Extract the [x, y] coordinate from the center of the cell holding the provided text.  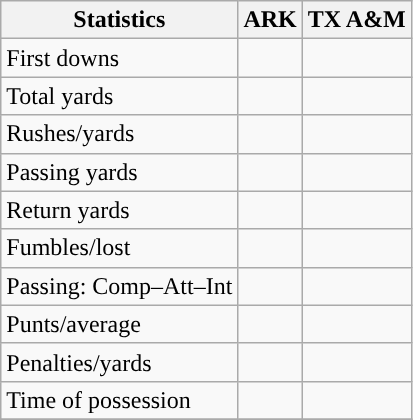
Total yards [120, 96]
Penalties/yards [120, 362]
Passing: Comp–Att–Int [120, 286]
Fumbles/lost [120, 248]
ARK [270, 20]
Return yards [120, 210]
TX A&M [356, 20]
Time of possession [120, 400]
Punts/average [120, 324]
Statistics [120, 20]
Rushes/yards [120, 134]
First downs [120, 58]
Passing yards [120, 172]
